Output the (x, y) coordinate of the center of the cell containing the given text.  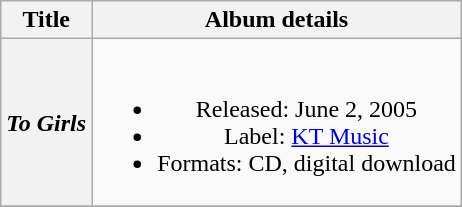
Title (46, 20)
Released: June 2, 2005Label: KT MusicFormats: CD, digital download (277, 122)
Album details (277, 20)
To Girls (46, 122)
